Capture the cell that displays the provided text and extract its (X, Y) central coordinate. 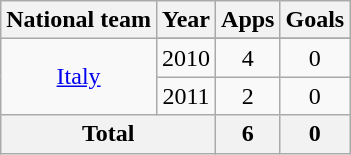
Total (108, 134)
Apps (248, 20)
2010 (186, 58)
2 (248, 96)
Year (186, 20)
National team (79, 20)
4 (248, 58)
Goals (315, 20)
6 (248, 134)
Italy (79, 77)
2011 (186, 96)
